Search for the cell housing the specified text and yield its (X, Y) center coordinate. 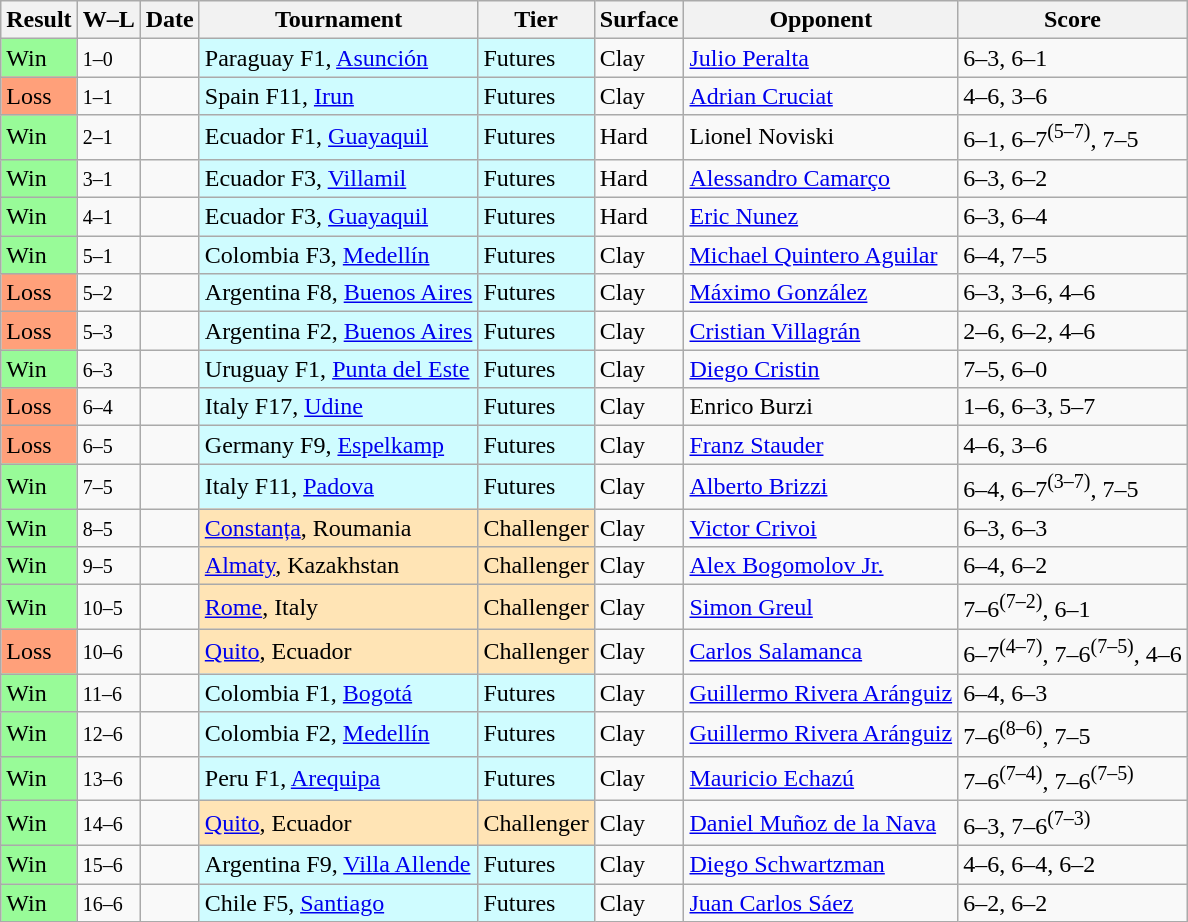
2–6, 6–2, 4–6 (1073, 331)
Diego Schwartzman (821, 865)
Italy F17, Udine (338, 407)
Ecuador F3, Villamil (338, 178)
Cristian Villagrán (821, 331)
6–3, 6–3 (1073, 528)
Argentina F2, Buenos Aires (338, 331)
Alex Bogomolov Jr. (821, 566)
W–L (108, 20)
Simon Greul (821, 608)
6–7(4–7), 7–6(7–5), 4–6 (1073, 652)
Alberto Brizzi (821, 486)
6–1, 6–7(5–7), 7–5 (1073, 138)
Paraguay F1, Asunción (338, 58)
15–6 (108, 865)
Germany F9, Espelkamp (338, 445)
Franz Stauder (821, 445)
Mauricio Echazú (821, 778)
6–3, 6–2 (1073, 178)
Score (1073, 20)
6–3, 6–4 (1073, 217)
Victor Crivoi (821, 528)
6–4, 6–2 (1073, 566)
Chile F5, Santiago (338, 903)
6–5 (108, 445)
1–1 (108, 96)
Máximo González (821, 293)
Tier (536, 20)
16–6 (108, 903)
6–3, 3–6, 4–6 (1073, 293)
1–6, 6–3, 5–7 (1073, 407)
Daniel Muñoz de la Nava (821, 824)
Argentina F9, Villa Allende (338, 865)
Eric Nunez (821, 217)
Ecuador F3, Guayaquil (338, 217)
4–6, 6–4, 6–2 (1073, 865)
7–6(8–6), 7–5 (1073, 734)
Julio Peralta (821, 58)
6–2, 6–2 (1073, 903)
Lionel Noviski (821, 138)
Date (170, 20)
6–4 (108, 407)
Argentina F8, Buenos Aires (338, 293)
7–5 (108, 486)
10–6 (108, 652)
5–1 (108, 255)
6–3, 7–6(7–3) (1073, 824)
Result (39, 20)
6–4, 7–5 (1073, 255)
6–4, 6–3 (1073, 693)
1–0 (108, 58)
6–4, 6–7(3–7), 7–5 (1073, 486)
Peru F1, Arequipa (338, 778)
Surface (639, 20)
8–5 (108, 528)
13–6 (108, 778)
7–6(7–2), 6–1 (1073, 608)
Italy F11, Padova (338, 486)
Carlos Salamanca (821, 652)
5–2 (108, 293)
Colombia F2, Medellín (338, 734)
7–5, 6–0 (1073, 369)
Colombia F1, Bogotá (338, 693)
Opponent (821, 20)
Colombia F3, Medellín (338, 255)
10–5 (108, 608)
6–3, 6–1 (1073, 58)
Tournament (338, 20)
7–6(7–4), 7–6(7–5) (1073, 778)
9–5 (108, 566)
4–1 (108, 217)
3–1 (108, 178)
Juan Carlos Sáez (821, 903)
Enrico Burzi (821, 407)
Constanța, Roumania (338, 528)
Almaty, Kazakhstan (338, 566)
Uruguay F1, Punta del Este (338, 369)
Diego Cristin (821, 369)
Adrian Cruciat (821, 96)
6–3 (108, 369)
14–6 (108, 824)
Spain F11, Irun (338, 96)
Michael Quintero Aguilar (821, 255)
5–3 (108, 331)
Ecuador F1, Guayaquil (338, 138)
12–6 (108, 734)
Alessandro Camarço (821, 178)
2–1 (108, 138)
Rome, Italy (338, 608)
11–6 (108, 693)
